Extract the (X, Y) coordinate from the center of the cell holding the provided text.  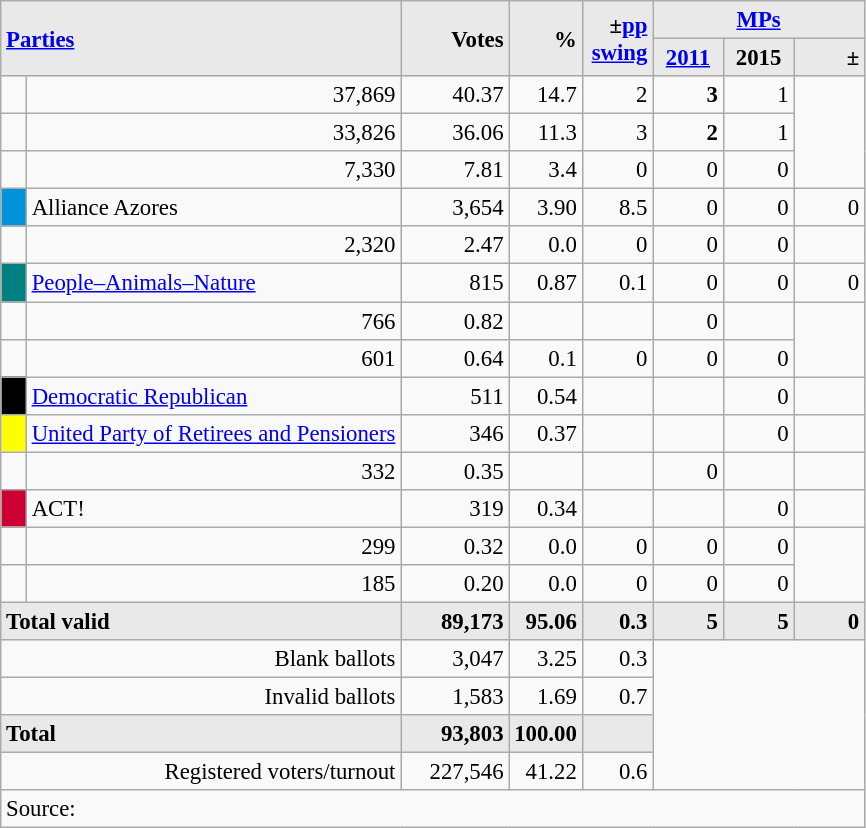
8.5 (618, 208)
36.06 (455, 133)
40.37 (455, 95)
332 (213, 471)
2015 (758, 58)
766 (213, 321)
100.00 (546, 734)
0.54 (546, 396)
601 (213, 358)
1.69 (546, 697)
Total (201, 734)
319 (455, 509)
2.47 (455, 245)
0.35 (455, 471)
299 (213, 546)
3.25 (546, 659)
95.06 (546, 621)
Alliance Azores (213, 208)
United Party of Retirees and Pensioners (213, 433)
0.20 (455, 584)
3,654 (455, 208)
0.7 (618, 697)
815 (455, 283)
1,583 (455, 697)
±pp swing (618, 38)
0.32 (455, 546)
41.22 (546, 772)
346 (455, 433)
14.7 (546, 95)
227,546 (455, 772)
89,173 (455, 621)
Total valid (201, 621)
% (546, 38)
Votes (455, 38)
37,869 (213, 95)
0.64 (455, 358)
0.34 (546, 509)
7.81 (455, 170)
2,320 (213, 245)
511 (455, 396)
3.90 (546, 208)
33,826 (213, 133)
7,330 (213, 170)
Registered voters/turnout (201, 772)
Invalid ballots (201, 697)
2011 (688, 58)
± (830, 58)
Parties (201, 38)
185 (213, 584)
0.37 (546, 433)
Source: (433, 809)
0.87 (546, 283)
3,047 (455, 659)
People–Animals–Nature (213, 283)
0.82 (455, 321)
11.3 (546, 133)
Blank ballots (201, 659)
MPs (759, 20)
93,803 (455, 734)
0.6 (618, 772)
3.4 (546, 170)
ACT! (213, 509)
Democratic Republican (213, 396)
